Detect which cell encompasses the target text, then output its [X, Y] center coordinate. 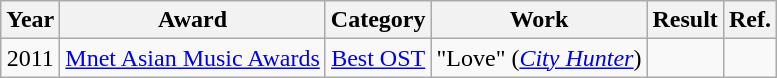
Award [193, 20]
Result [685, 20]
Mnet Asian Music Awards [193, 58]
"Love" (City Hunter) [539, 58]
2011 [30, 58]
Work [539, 20]
Ref. [750, 20]
Year [30, 20]
Category [378, 20]
Best OST [378, 58]
